Return [x, y] of the center of cell containing provided text 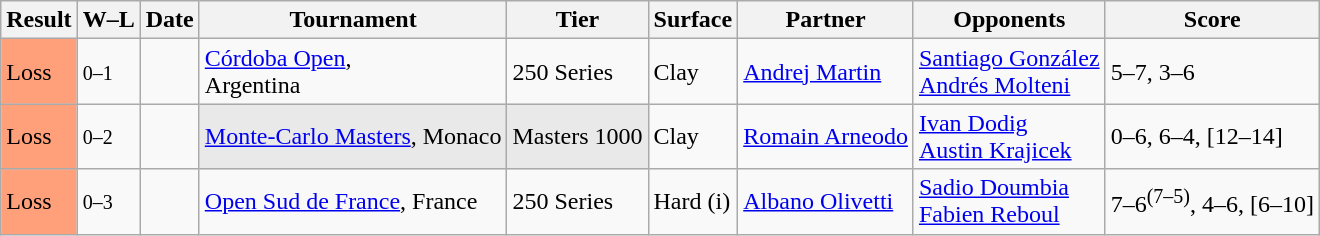
Córdoba Open,Argentina [353, 72]
Surface [693, 20]
Masters 1000 [578, 136]
0–6, 6–4, [12–14] [1212, 136]
Albano Olivetti [826, 202]
7–6(7–5), 4–6, [6–10] [1212, 202]
Opponents [1009, 20]
0–3 [108, 202]
Hard (i) [693, 202]
0–2 [108, 136]
Romain Arneodo [826, 136]
Tournament [353, 20]
Monte-Carlo Masters, Monaco [353, 136]
Score [1212, 20]
0–1 [108, 72]
Andrej Martin [826, 72]
Tier [578, 20]
5–7, 3–6 [1212, 72]
Partner [826, 20]
Sadio Doumbia Fabien Reboul [1009, 202]
Ivan Dodig Austin Krajicek [1009, 136]
W–L [108, 20]
Santiago González Andrés Molteni [1009, 72]
Date [170, 20]
Open Sud de France, France [353, 202]
Result [39, 20]
